Return [x, y] of the center of cell containing provided text 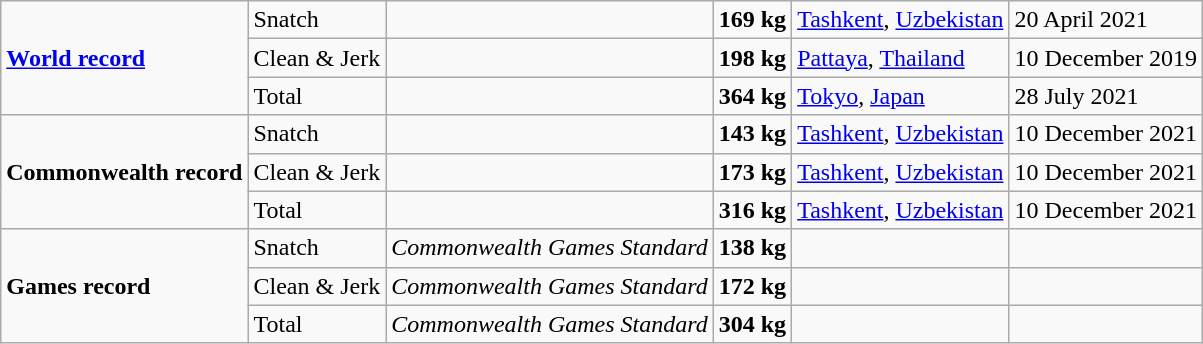
Commonwealth record [124, 172]
316 kg [752, 210]
138 kg [752, 248]
10 December 2019 [1106, 58]
364 kg [752, 96]
Pattaya, Thailand [900, 58]
143 kg [752, 134]
173 kg [752, 172]
Games record [124, 286]
28 July 2021 [1106, 96]
198 kg [752, 58]
World record [124, 58]
304 kg [752, 324]
169 kg [752, 20]
20 April 2021 [1106, 20]
172 kg [752, 286]
Tokyo, Japan [900, 96]
